Find where the given text appears and provide that cell's center as (x, y) coordinate. 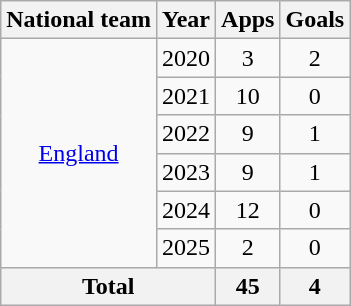
Apps (248, 20)
Goals (315, 20)
Year (186, 20)
2023 (186, 172)
45 (248, 286)
3 (248, 58)
12 (248, 210)
2022 (186, 134)
Total (108, 286)
2020 (186, 58)
England (79, 153)
National team (79, 20)
10 (248, 96)
2021 (186, 96)
2025 (186, 248)
4 (315, 286)
2024 (186, 210)
